Return the [X, Y] coordinate for the center point of the cell that contains the specified text.  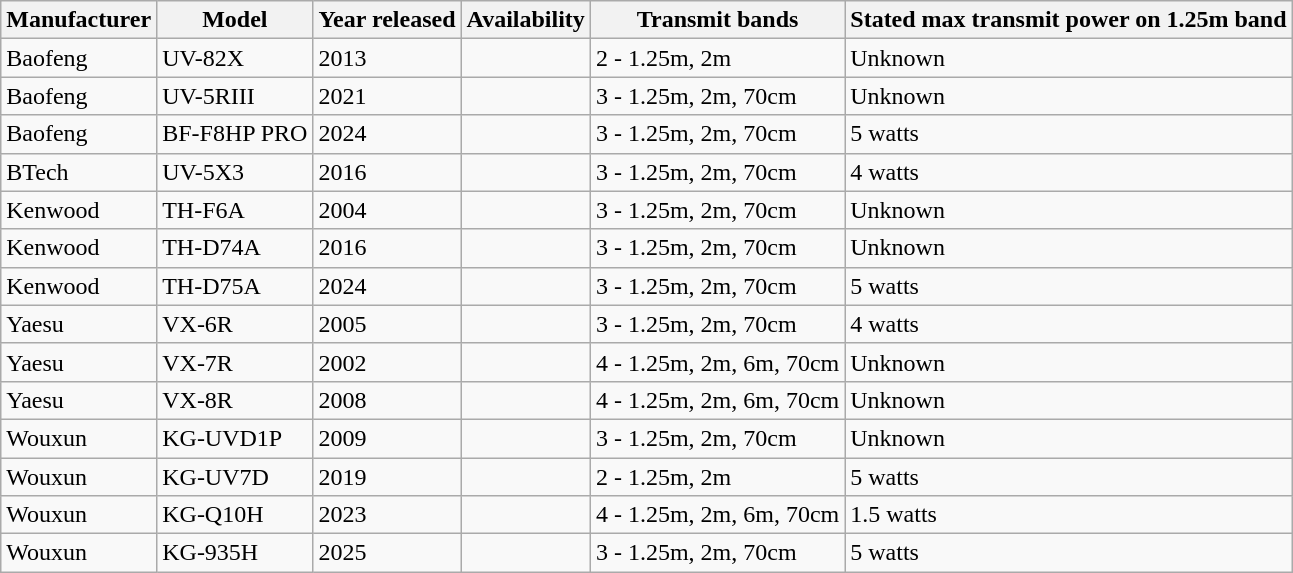
TH-D75A [235, 286]
KG-Q10H [235, 515]
KG-UV7D [235, 477]
VX-8R [235, 400]
2025 [387, 553]
KG-935H [235, 553]
Model [235, 20]
UV-5RIII [235, 96]
2008 [387, 400]
KG-UVD1P [235, 438]
Year released [387, 20]
Manufacturer [79, 20]
2009 [387, 438]
UV-82X [235, 58]
UV-5X3 [235, 172]
2005 [387, 324]
BF-F8HP PRO [235, 134]
2021 [387, 96]
VX-6R [235, 324]
TH-D74A [235, 248]
Availability [526, 20]
VX-7R [235, 362]
2023 [387, 515]
2004 [387, 210]
2002 [387, 362]
TH-F6A [235, 210]
Transmit bands [717, 20]
Stated max transmit power on 1.25m band [1068, 20]
2013 [387, 58]
BTech [79, 172]
1.5 watts [1068, 515]
2019 [387, 477]
